Capture the cell that displays the provided text and extract its (X, Y) central coordinate. 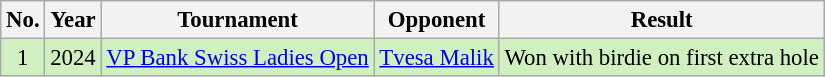
Year (73, 20)
2024 (73, 58)
1 (23, 58)
Won with birdie on first extra hole (662, 58)
Opponent (436, 20)
Tournament (238, 20)
Result (662, 20)
No. (23, 20)
VP Bank Swiss Ladies Open (238, 58)
Tvesa Malik (436, 58)
